Scan for the cell matching the given text and deliver its (X, Y) coordinate at center. 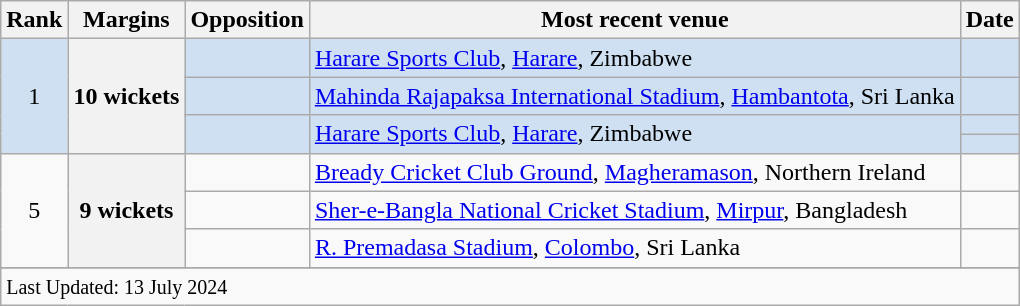
Mahinda Rajapaksa International Stadium, Hambantota, Sri Lanka (634, 96)
1 (34, 96)
Most recent venue (634, 20)
10 wickets (126, 96)
Rank (34, 20)
9 wickets (126, 210)
R. Premadasa Stadium, Colombo, Sri Lanka (634, 248)
Opposition (247, 20)
Sher-e-Bangla National Cricket Stadium, Mirpur, Bangladesh (634, 210)
Bready Cricket Club Ground, Magheramason, Northern Ireland (634, 172)
Date (990, 20)
Last Updated: 13 July 2024 (510, 286)
5 (34, 210)
Margins (126, 20)
